Search for the cell housing the specified text and yield its (X, Y) center coordinate. 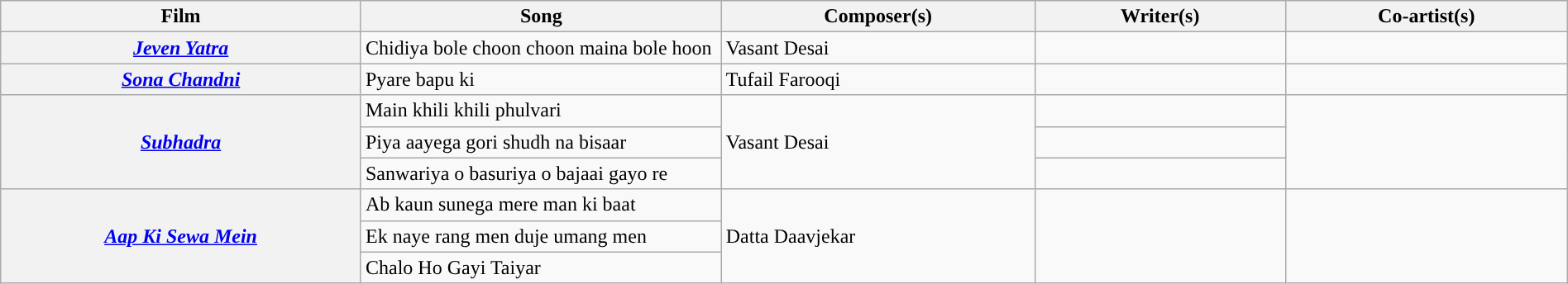
Film (181, 17)
Sanwariya o basuriya o bajaai gayo re (541, 173)
Co-artist(s) (1426, 17)
Song (541, 17)
Subhadra (181, 142)
Chidiya bole choon choon maina bole hoon (541, 48)
Writer(s) (1159, 17)
Jeven Yatra (181, 48)
Datta Daavjekar (878, 236)
Tufail Farooqi (878, 79)
Aap Ki Sewa Mein (181, 236)
Ab kaun sunega mere man ki baat (541, 205)
Ek naye rang men duje umang men (541, 236)
Sona Chandni (181, 79)
Pyare bapu ki (541, 79)
Chalo Ho Gayi Taiyar (541, 267)
Composer(s) (878, 17)
Main khili khili phulvari (541, 111)
Piya aayega gori shudh na bisaar (541, 142)
